Determine the (X, Y) coordinate at the center of the cell enclosing the given text.  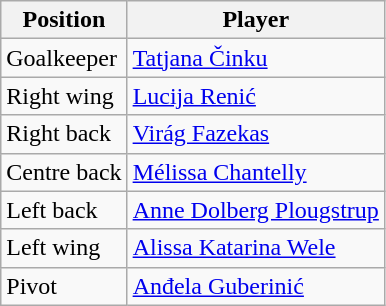
Anne Dolberg Plougstrup (256, 210)
Left wing (64, 248)
Pivot (64, 286)
Position (64, 20)
Player (256, 20)
Mélissa Chantelly (256, 172)
Virág Fazekas (256, 134)
Lucija Renić (256, 96)
Goalkeeper (64, 58)
Right back (64, 134)
Centre back (64, 172)
Alissa Katarina Wele (256, 248)
Right wing (64, 96)
Left back (64, 210)
Anđela Guberinić (256, 286)
Tatjana Činku (256, 58)
